Output the (X, Y) coordinate of the center of the cell containing the given text.  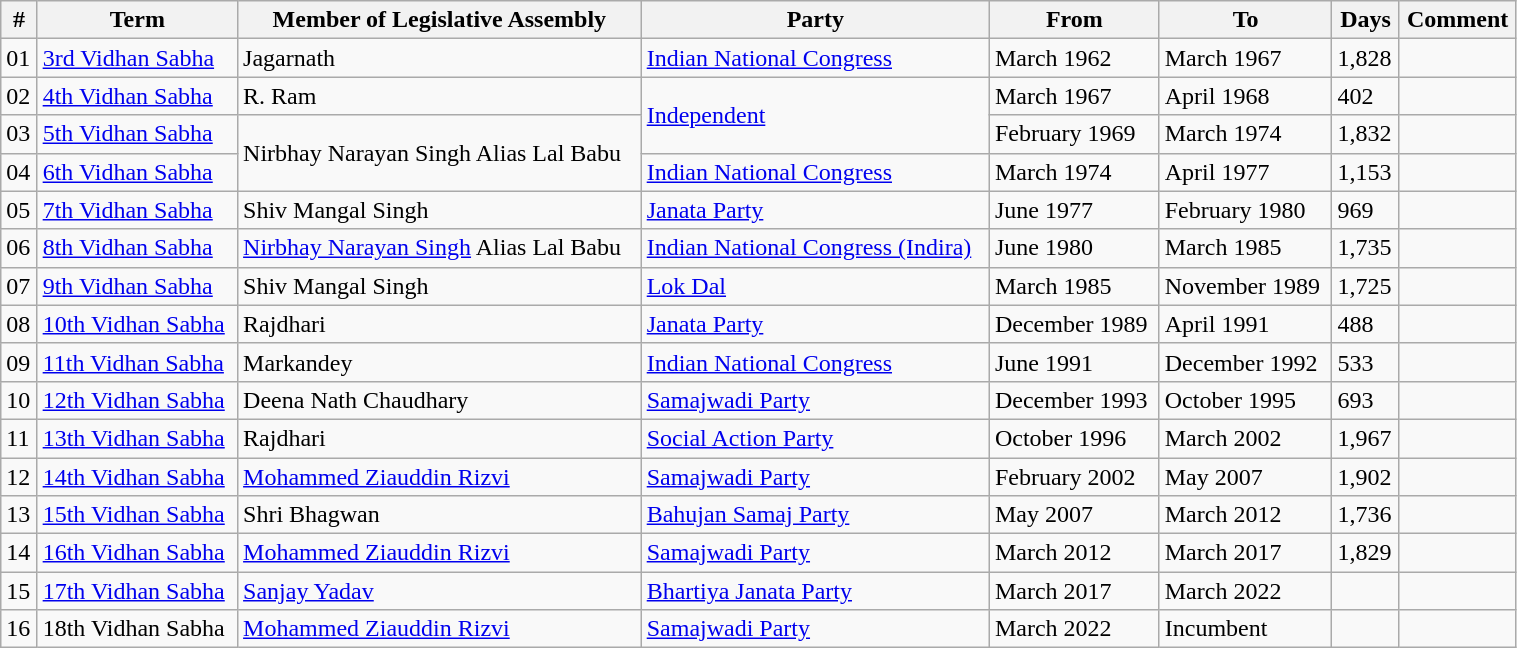
16 (19, 629)
March 2002 (1246, 438)
February 1980 (1246, 210)
June 1980 (1074, 248)
15 (19, 591)
From (1074, 20)
April 1991 (1246, 324)
14th Vidhan Sabha (137, 477)
Jagarnath (440, 58)
Member of Legislative Assembly (440, 20)
11th Vidhan Sabha (137, 362)
Sanjay Yadav (440, 591)
12th Vidhan Sabha (137, 400)
February 2002 (1074, 477)
10 (19, 400)
14 (19, 553)
3rd Vidhan Sabha (137, 58)
June 1991 (1074, 362)
Comment (1458, 20)
1,967 (1366, 438)
04 (19, 172)
12 (19, 477)
Indian National Congress (Indira) (815, 248)
8th Vidhan Sabha (137, 248)
9th Vidhan Sabha (137, 286)
October 1995 (1246, 400)
5th Vidhan Sabha (137, 134)
December 1993 (1074, 400)
April 1977 (1246, 172)
October 1996 (1074, 438)
June 1977 (1074, 210)
Deena Nath Chaudhary (440, 400)
533 (1366, 362)
To (1246, 20)
Bhartiya Janata Party (815, 591)
01 (19, 58)
1,828 (1366, 58)
16th Vidhan Sabha (137, 553)
Shri Bhagwan (440, 515)
Independent (815, 115)
1,725 (1366, 286)
402 (1366, 96)
08 (19, 324)
6th Vidhan Sabha (137, 172)
Social Action Party (815, 438)
Lok Dal (815, 286)
05 (19, 210)
13 (19, 515)
17th Vidhan Sabha (137, 591)
Incumbent (1246, 629)
18th Vidhan Sabha (137, 629)
1,736 (1366, 515)
7th Vidhan Sabha (137, 210)
10th Vidhan Sabha (137, 324)
02 (19, 96)
4th Vidhan Sabha (137, 96)
1,832 (1366, 134)
1,735 (1366, 248)
April 1968 (1246, 96)
1,829 (1366, 553)
Days (1366, 20)
December 1992 (1246, 362)
R. Ram (440, 96)
1,902 (1366, 477)
07 (19, 286)
693 (1366, 400)
Markandey (440, 362)
Term (137, 20)
06 (19, 248)
11 (19, 438)
15th Vidhan Sabha (137, 515)
# (19, 20)
13th Vidhan Sabha (137, 438)
1,153 (1366, 172)
Bahujan Samaj Party (815, 515)
November 1989 (1246, 286)
March 1962 (1074, 58)
969 (1366, 210)
03 (19, 134)
09 (19, 362)
February 1969 (1074, 134)
December 1989 (1074, 324)
488 (1366, 324)
Party (815, 20)
